Extract the (X, Y) coordinate from the center of the cell holding the provided text.  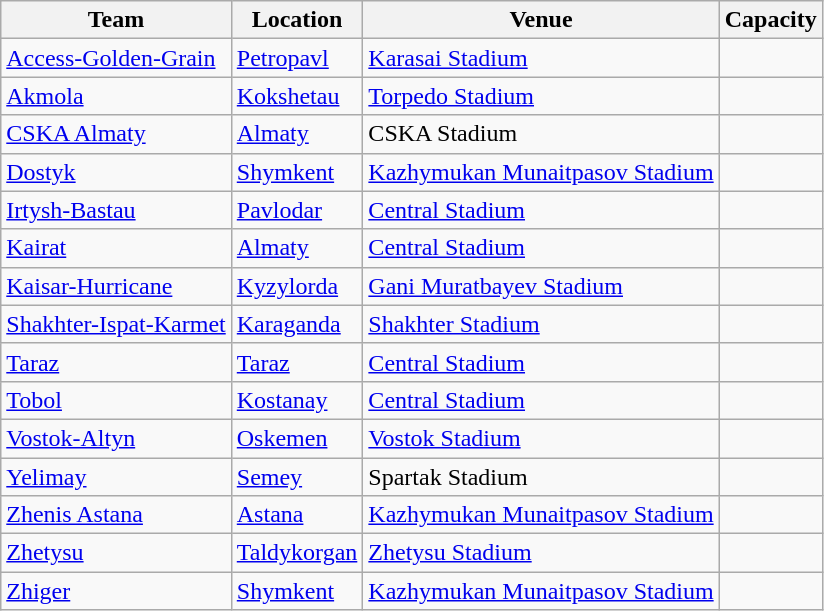
Dostyk (116, 172)
Kokshetau (297, 96)
Kairat (116, 248)
Kyzylorda (297, 286)
Vostok Stadium (541, 438)
Zhetysu Stadium (541, 553)
CSKA Almaty (116, 134)
Pavlodar (297, 210)
Zhenis Astana (116, 515)
Irtysh-Bastau (116, 210)
Torpedo Stadium (541, 96)
Semey (297, 477)
Shakhter Stadium (541, 324)
Yelimay (116, 477)
Shakhter-Ispat-Karmet (116, 324)
Zhiger (116, 591)
Kostanay (297, 400)
Zhetysu (116, 553)
Karaganda (297, 324)
Gani Muratbayev Stadium (541, 286)
Team (116, 20)
Tobol (116, 400)
Astana (297, 515)
Vostok-Altyn (116, 438)
Venue (541, 20)
Oskemen (297, 438)
Karasai Stadium (541, 58)
CSKA Stadium (541, 134)
Kaisar-Hurricane (116, 286)
Spartak Stadium (541, 477)
Akmola (116, 96)
Access-Golden-Grain (116, 58)
Taldykorgan (297, 553)
Location (297, 20)
Petropavl (297, 58)
Capacity (770, 20)
